Pinpoint the cell where the given text exists, returning its (X, Y) midpoint coordinate. 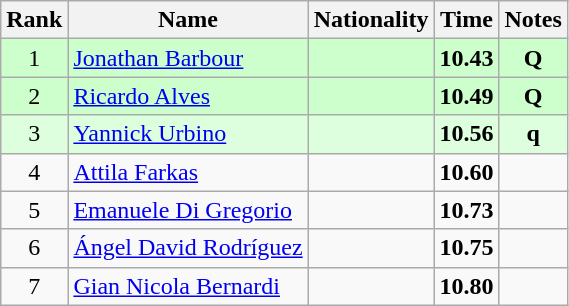
6 (34, 248)
Gian Nicola Bernardi (188, 286)
2 (34, 96)
10.75 (466, 248)
10.49 (466, 96)
Ricardo Alves (188, 96)
Name (188, 20)
Nationality (371, 20)
Attila Farkas (188, 172)
Notes (533, 20)
q (533, 134)
10.80 (466, 286)
3 (34, 134)
10.43 (466, 58)
Emanuele Di Gregorio (188, 210)
7 (34, 286)
10.56 (466, 134)
Ángel David Rodríguez (188, 248)
1 (34, 58)
Yannick Urbino (188, 134)
Jonathan Barbour (188, 58)
10.73 (466, 210)
10.60 (466, 172)
Time (466, 20)
Rank (34, 20)
4 (34, 172)
5 (34, 210)
